Provide the (x, y) coordinate of the cell's center where the given text is located.  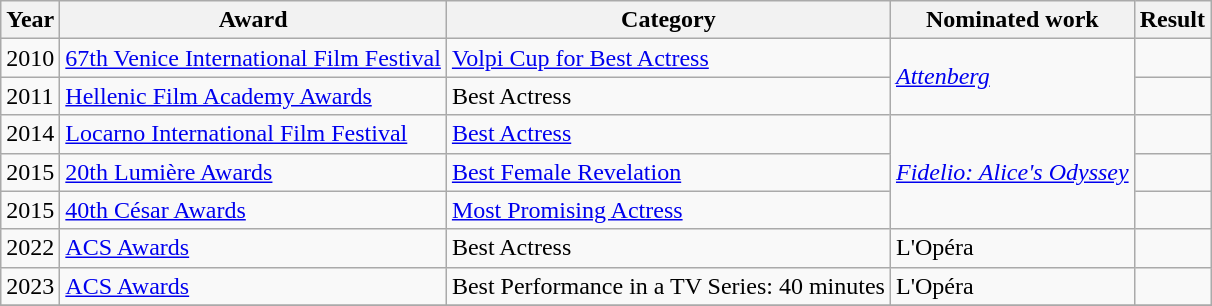
Fidelio: Alice's Odyssey (1012, 172)
20th Lumière Awards (254, 172)
2014 (30, 134)
Nominated work (1012, 20)
Volpi Cup for Best Actress (668, 58)
40th César Awards (254, 210)
Category (668, 20)
67th Venice International Film Festival (254, 58)
2011 (30, 96)
2010 (30, 58)
Most Promising Actress (668, 210)
Hellenic Film Academy Awards (254, 96)
Best Female Revelation (668, 172)
2023 (30, 286)
Year (30, 20)
Result (1172, 20)
Attenberg (1012, 77)
Locarno International Film Festival (254, 134)
Award (254, 20)
2022 (30, 248)
Best Performance in a TV Series: 40 minutes (668, 286)
